Find where the given text appears and provide that cell's center as [X, Y] coordinate. 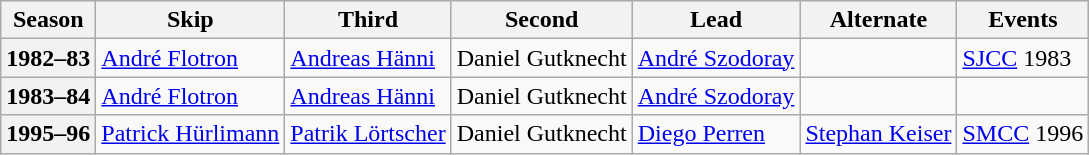
Patrik Lörtscher [368, 134]
Stephan Keiser [878, 134]
SJCC 1983 [1023, 58]
SMCC 1996 [1023, 134]
Second [542, 20]
1983–84 [48, 96]
1995–96 [48, 134]
Patrick Hürlimann [190, 134]
Events [1023, 20]
1982–83 [48, 58]
Third [368, 20]
Lead [716, 20]
Diego Perren [716, 134]
Alternate [878, 20]
Skip [190, 20]
Season [48, 20]
